Scan for the cell matching the given text and deliver its (x, y) coordinate at center. 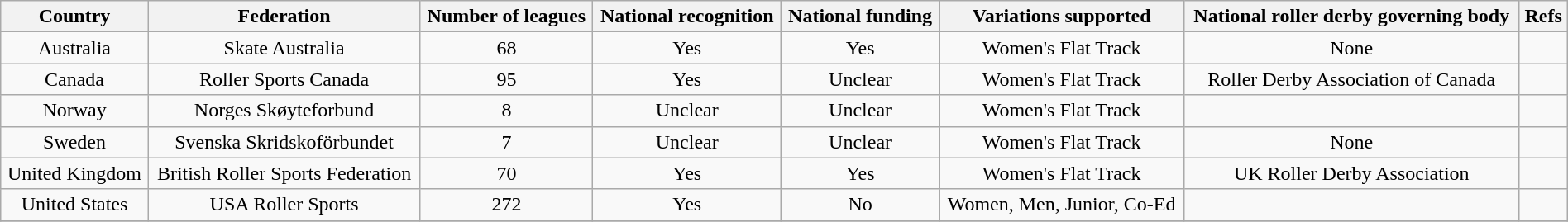
Norway (74, 111)
Number of leagues (506, 17)
7 (506, 142)
United States (74, 205)
Skate Australia (284, 48)
National recognition (687, 17)
Refs (1543, 17)
United Kingdom (74, 173)
Variations supported (1062, 17)
Canada (74, 79)
Women, Men, Junior, Co-Ed (1062, 205)
No (860, 205)
USA Roller Sports (284, 205)
Country (74, 17)
Roller Derby Association of Canada (1351, 79)
National roller derby governing body (1351, 17)
Roller Sports Canada (284, 79)
Australia (74, 48)
Federation (284, 17)
Norges Skøyteforbund (284, 111)
95 (506, 79)
UK Roller Derby Association (1351, 173)
8 (506, 111)
National funding (860, 17)
272 (506, 205)
British Roller Sports Federation (284, 173)
Svenska Skridskoförbundet (284, 142)
Sweden (74, 142)
68 (506, 48)
70 (506, 173)
